Return the [x, y] coordinate for the center point of the cell that contains the specified text.  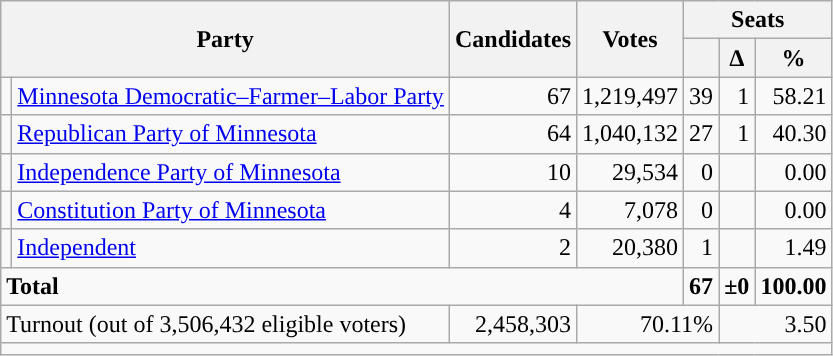
Votes [630, 39]
Candidates [512, 39]
Total [342, 286]
Republican Party of Minnesota [231, 134]
∆ [737, 58]
100.00 [794, 286]
Seats [758, 20]
39 [702, 96]
64 [512, 134]
Constitution Party of Minnesota [231, 210]
2 [512, 248]
7,078 [630, 210]
4 [512, 210]
1,219,497 [630, 96]
27 [702, 134]
1,040,132 [630, 134]
70.11% [648, 324]
10 [512, 172]
2,458,303 [512, 324]
±0 [737, 286]
40.30 [794, 134]
Minnesota Democratic–Farmer–Labor Party [231, 96]
1.49 [794, 248]
29,534 [630, 172]
Independent [231, 248]
Party [226, 39]
58.21 [794, 96]
Turnout (out of 3,506,432 eligible voters) [226, 324]
Independence Party of Minnesota [231, 172]
% [794, 58]
3.50 [776, 324]
20,380 [630, 248]
